Find where the given text appears and provide that cell's center as [x, y] coordinate. 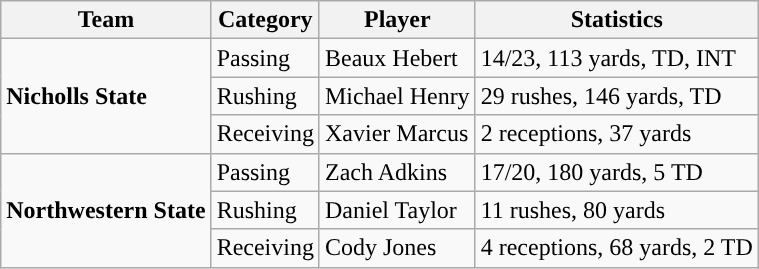
Player [397, 20]
Cody Jones [397, 248]
Daniel Taylor [397, 210]
Zach Adkins [397, 172]
2 receptions, 37 yards [616, 134]
14/23, 113 yards, TD, INT [616, 58]
29 rushes, 146 yards, TD [616, 96]
Statistics [616, 20]
17/20, 180 yards, 5 TD [616, 172]
Xavier Marcus [397, 134]
11 rushes, 80 yards [616, 210]
Michael Henry [397, 96]
4 receptions, 68 yards, 2 TD [616, 248]
Nicholls State [106, 96]
Category [265, 20]
Team [106, 20]
Northwestern State [106, 210]
Beaux Hebert [397, 58]
